Output the (x, y) coordinate of the center of the cell containing the given text.  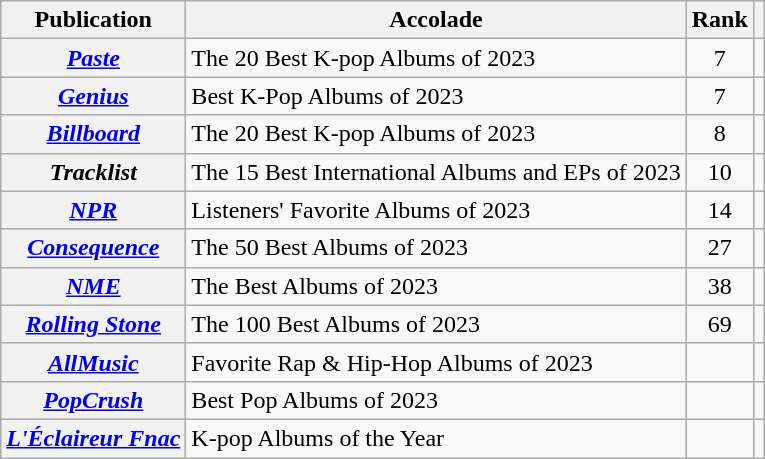
Accolade (436, 20)
NME (94, 286)
Listeners' Favorite Albums of 2023 (436, 210)
38 (720, 286)
27 (720, 248)
Publication (94, 20)
The 50 Best Albums of 2023 (436, 248)
NPR (94, 210)
Tracklist (94, 172)
8 (720, 134)
PopCrush (94, 400)
14 (720, 210)
Best K-Pop Albums of 2023 (436, 96)
Billboard (94, 134)
Rank (720, 20)
AllMusic (94, 362)
The 100 Best Albums of 2023 (436, 324)
10 (720, 172)
The 15 Best International Albums and EPs of 2023 (436, 172)
Genius (94, 96)
Favorite Rap & Hip-Hop Albums of 2023 (436, 362)
Best Pop Albums of 2023 (436, 400)
Consequence (94, 248)
L'Éclaireur Fnac (94, 438)
69 (720, 324)
The Best Albums of 2023 (436, 286)
K-pop Albums of the Year (436, 438)
Rolling Stone (94, 324)
Paste (94, 58)
